Scan for the cell matching the given text and deliver its (x, y) coordinate at center. 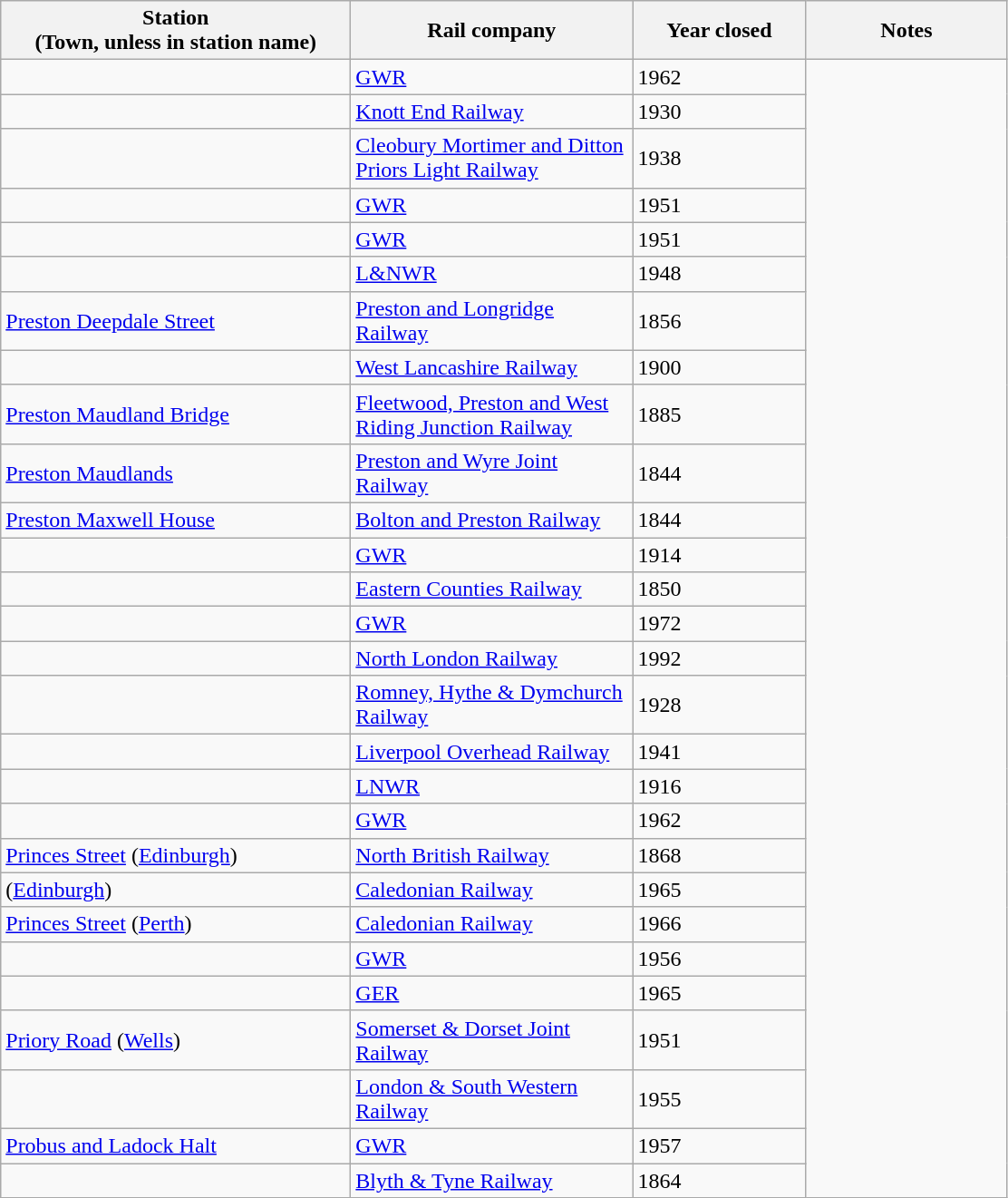
1956 (720, 959)
Priory Road (Wells) (176, 1039)
1864 (720, 1180)
Princes Street (Edinburgh) (176, 855)
1916 (720, 786)
1928 (720, 706)
1941 (720, 752)
1966 (720, 924)
Rail company (491, 31)
Liverpool Overhead Railway (491, 752)
Blyth & Tyne Railway (491, 1180)
Romney, Hythe & Dymchurch Railway (491, 706)
North British Railway (491, 855)
Preston Maxwell House (176, 520)
London & South Western Railway (491, 1099)
1948 (720, 274)
1868 (720, 855)
1972 (720, 624)
Knott End Railway (491, 112)
Preston Maudland Bridge (176, 414)
Year closed (720, 31)
Princes Street (Perth) (176, 924)
1856 (720, 321)
Eastern Counties Railway (491, 589)
(Edinburgh) (176, 890)
1914 (720, 554)
Fleetwood, Preston and West Riding Junction Railway (491, 414)
1957 (720, 1145)
Preston Maudlands (176, 473)
1938 (720, 158)
West Lancashire Railway (491, 367)
1885 (720, 414)
L&NWR (491, 274)
Probus and Ladock Halt (176, 1145)
Preston and Wyre Joint Railway (491, 473)
North London Railway (491, 658)
Preston and Longridge Railway (491, 321)
Somerset & Dorset Joint Railway (491, 1039)
Notes (906, 31)
1900 (720, 367)
1850 (720, 589)
Bolton and Preston Railway (491, 520)
Cleobury Mortimer and Ditton Priors Light Railway (491, 158)
Preston Deepdale Street (176, 321)
GER (491, 993)
1930 (720, 112)
1955 (720, 1099)
Station(Town, unless in station name) (176, 31)
LNWR (491, 786)
1992 (720, 658)
